Find where the given text appears and provide that cell's center as [X, Y] coordinate. 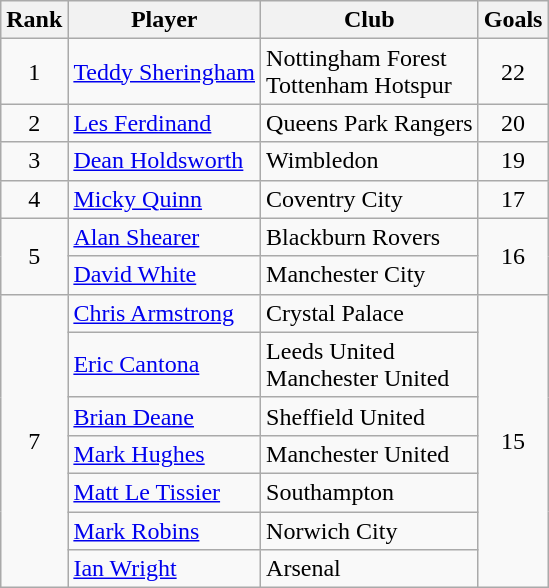
19 [513, 161]
16 [513, 256]
Arsenal [370, 569]
17 [513, 199]
3 [34, 161]
Micky Quinn [164, 199]
Club [370, 20]
Southampton [370, 492]
Sheffield United [370, 416]
15 [513, 440]
7 [34, 440]
Queens Park Rangers [370, 123]
Goals [513, 20]
2 [34, 123]
Chris Armstrong [164, 313]
Norwich City [370, 531]
22 [513, 72]
Rank [34, 20]
Mark Hughes [164, 454]
5 [34, 256]
Nottingham ForestTottenham Hotspur [370, 72]
Les Ferdinand [164, 123]
1 [34, 72]
Manchester United [370, 454]
Manchester City [370, 275]
Leeds UnitedManchester United [370, 364]
Brian Deane [164, 416]
Ian Wright [164, 569]
Coventry City [370, 199]
Player [164, 20]
Crystal Palace [370, 313]
Wimbledon [370, 161]
Matt Le Tissier [164, 492]
Blackburn Rovers [370, 237]
Dean Holdsworth [164, 161]
Alan Shearer [164, 237]
David White [164, 275]
Teddy Sheringham [164, 72]
Eric Cantona [164, 364]
20 [513, 123]
4 [34, 199]
Mark Robins [164, 531]
